Output the [X, Y] coordinate of the center of the cell containing the given text.  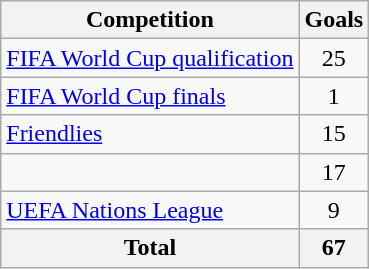
Goals [334, 20]
Competition [150, 20]
67 [334, 248]
FIFA World Cup finals [150, 96]
1 [334, 96]
9 [334, 210]
Friendlies [150, 134]
17 [334, 172]
15 [334, 134]
Total [150, 248]
UEFA Nations League [150, 210]
25 [334, 58]
FIFA World Cup qualification [150, 58]
